Capture the cell that displays the provided text and extract its (X, Y) central coordinate. 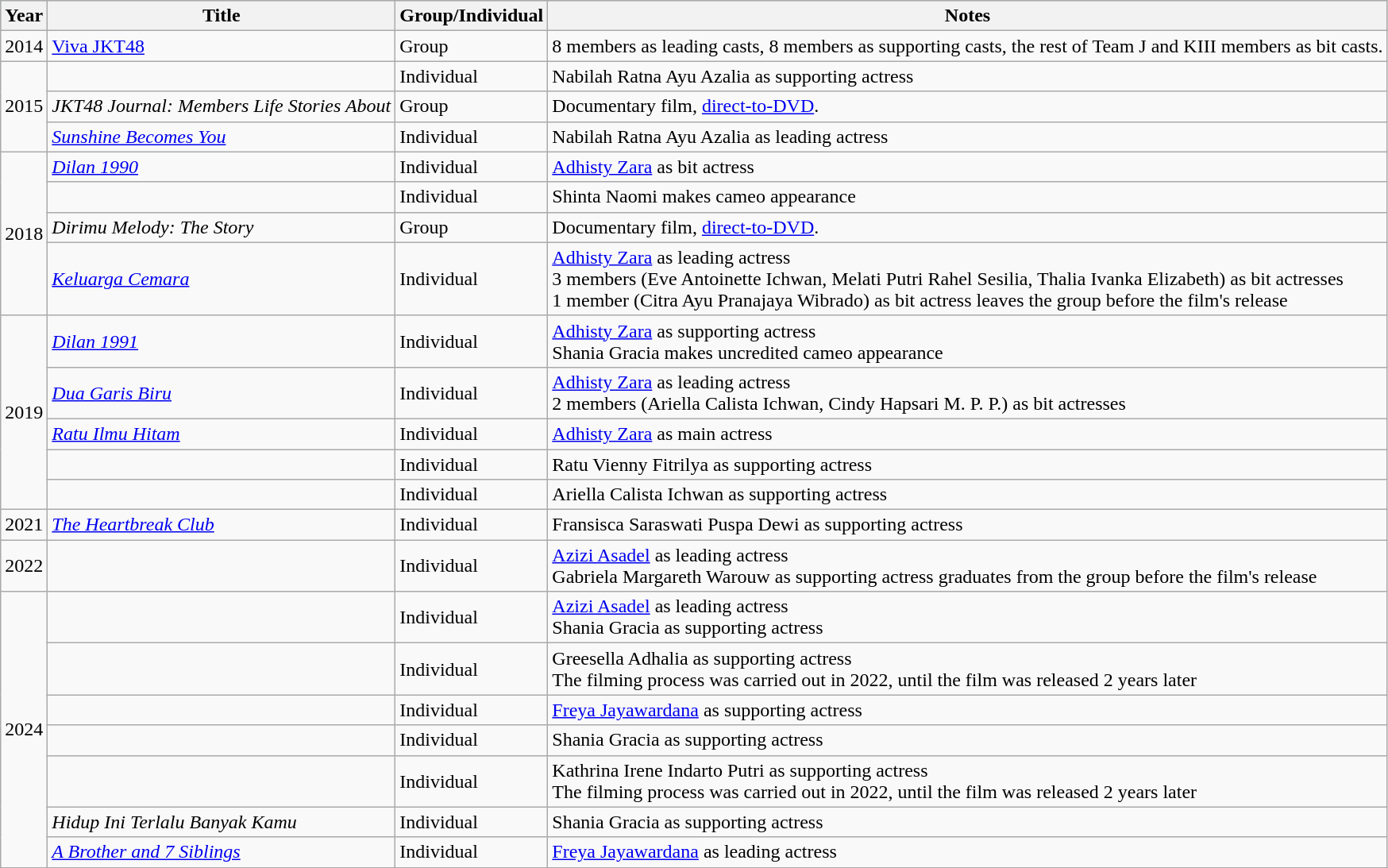
Freya Jayawardana as supporting actress (967, 710)
Keluarga Cemara (222, 279)
Sunshine Becomes You (222, 137)
Group/Individual (472, 16)
Dirimu Melody: The Story (222, 227)
2022 (24, 565)
Adhisty Zara as bit actress (967, 167)
Dilan 1991 (222, 341)
The Heartbreak Club (222, 525)
Dua Garis Biru (222, 392)
2024 (24, 729)
Azizi Asadel as leading actressShania Gracia as supporting actress (967, 618)
Viva JKT48 (222, 46)
Dilan 1990 (222, 167)
Ratu Ilmu Hitam (222, 434)
Adhisty Zara as supporting actressShania Gracia makes uncredited cameo appearance (967, 341)
JKT48 Journal: Members Life Stories About (222, 106)
2018 (24, 233)
Adhisty Zara as leading actress2 members (Ariella Calista Ichwan, Cindy Hapsari M. P. P.) as bit actresses (967, 392)
Hidup Ini Terlalu Banyak Kamu (222, 822)
2014 (24, 46)
Fransisca Saraswati Puspa Dewi as supporting actress (967, 525)
Shinta Naomi makes cameo appearance (967, 197)
Nabilah Ratna Ayu Azalia as supporting actress (967, 76)
Notes (967, 16)
Adhisty Zara as main actress (967, 434)
Ratu Vienny Fitrilya as supporting actress (967, 465)
Azizi Asadel as leading actressGabriela Margareth Warouw as supporting actress graduates from the group before the film's release (967, 565)
2015 (24, 106)
8 members as leading casts, 8 members as supporting casts, the rest of Team J and KIII members as bit casts. (967, 46)
Kathrina Irene Indarto Putri as supporting actressThe filming process was carried out in 2022, until the film was released 2 years later (967, 781)
2019 (24, 412)
Title (222, 16)
Greesella Adhalia as supporting actressThe filming process was carried out in 2022, until the film was released 2 years later (967, 669)
Freya Jayawardana as leading actress (967, 852)
Year (24, 16)
Nabilah Ratna Ayu Azalia as leading actress (967, 137)
2021 (24, 525)
Ariella Calista Ichwan as supporting actress (967, 495)
A Brother and 7 Siblings (222, 852)
